Extract the [x, y] coordinate from the center of the cell holding the provided text.  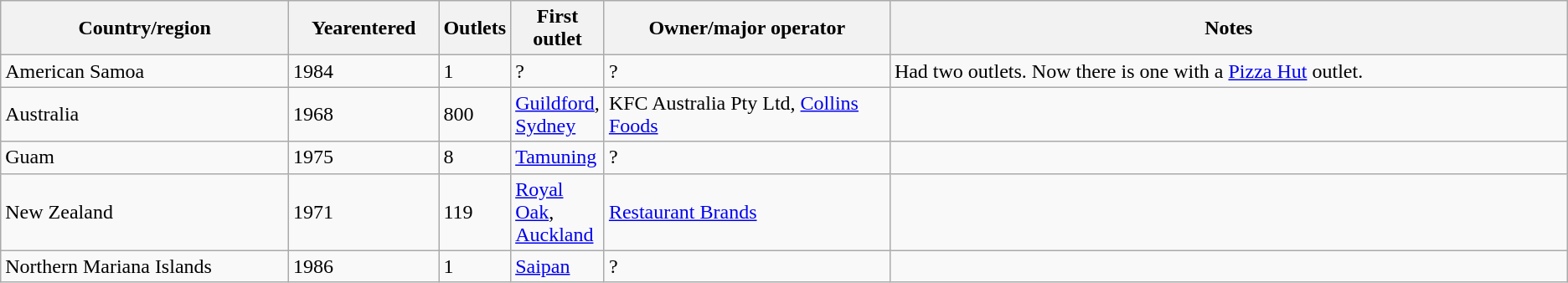
Tamuning [558, 157]
1968 [364, 114]
Notes [1228, 28]
Owner/major operator [747, 28]
800 [475, 114]
Saipan [558, 266]
1984 [364, 71]
Country/region [145, 28]
Guam [145, 157]
Australia [145, 114]
Guildford, Sydney [558, 114]
1971 [364, 212]
8 [475, 157]
Northern Mariana Islands [145, 266]
First outlet [558, 28]
New Zealand [145, 212]
Yearentered [364, 28]
Royal Oak, Auckland [558, 212]
Restaurant Brands [747, 212]
KFC Australia Pty Ltd, Collins Foods [747, 114]
Outlets [475, 28]
Had two outlets. Now there is one with a Pizza Hut outlet. [1228, 71]
American Samoa [145, 71]
1986 [364, 266]
119 [475, 212]
1975 [364, 157]
